Scan for the cell matching the given text and deliver its (X, Y) coordinate at center. 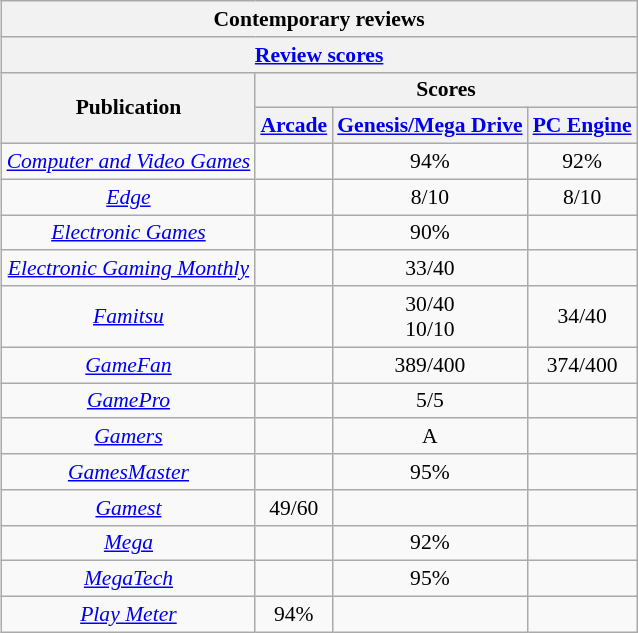
Gamers (129, 436)
GamesMaster (129, 472)
Contemporary reviews (320, 19)
34/40 (582, 316)
5/5 (430, 400)
Electronic Gaming Monthly (129, 268)
Gamest (129, 507)
Publication (129, 108)
389/400 (430, 365)
49/60 (294, 507)
Play Meter (129, 614)
Computer and Video Games (129, 161)
Arcade (294, 126)
MegaTech (129, 579)
PC Engine (582, 126)
Scores (446, 90)
Electronic Games (129, 232)
Genesis/Mega Drive (430, 126)
Edge (129, 197)
33/40 (430, 268)
Review scores (320, 54)
GamePro (129, 400)
90% (430, 232)
30/40 10/10 (430, 316)
GameFan (129, 365)
Famitsu (129, 316)
A (430, 436)
Mega (129, 543)
374/400 (582, 365)
